Extract the [X, Y] coordinate from the center of the cell holding the provided text.  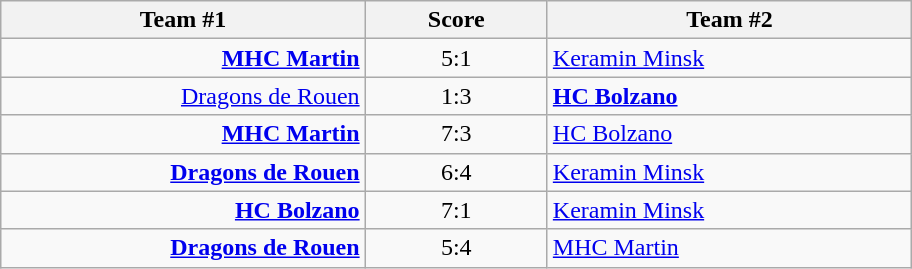
5:4 [456, 248]
1:3 [456, 96]
Team #1 [183, 20]
7:3 [456, 134]
6:4 [456, 172]
Score [456, 20]
Team #2 [729, 20]
5:1 [456, 58]
7:1 [456, 210]
